Find where the given text appears and provide that cell's center as [x, y] coordinate. 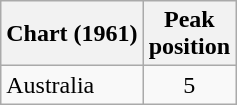
Chart (1961) [72, 34]
Australia [72, 85]
5 [189, 85]
Peakposition [189, 34]
